Capture the cell that displays the provided text and extract its (X, Y) central coordinate. 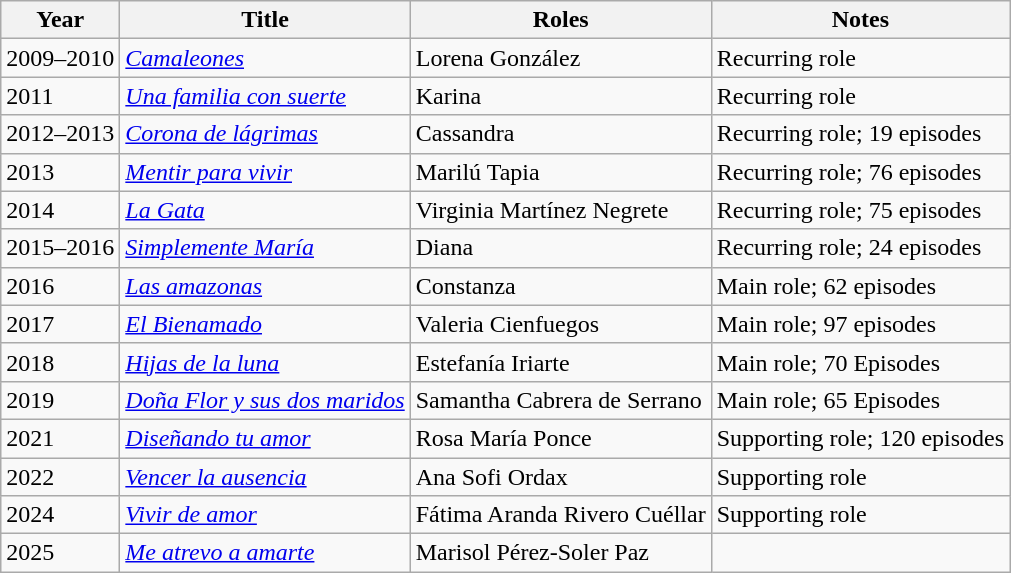
Lorena González (560, 58)
Hijas de la luna (265, 362)
2013 (60, 172)
Rosa María Ponce (560, 438)
Camaleones (265, 58)
Recurring role; 75 episodes (860, 210)
2009–2010 (60, 58)
Recurring role; 19 episodes (860, 134)
Main role; 65 Episodes (860, 400)
Recurring role; 76 episodes (860, 172)
2024 (60, 515)
Notes (860, 20)
2016 (60, 286)
Year (60, 20)
Diseñando tu amor (265, 438)
Samantha Cabrera de Serrano (560, 400)
Simplemente María (265, 248)
Main role; 62 episodes (860, 286)
Mentir para vivir (265, 172)
El Bienamado (265, 324)
Cassandra (560, 134)
Supporting role; 120 episodes (860, 438)
Marilú Tapia (560, 172)
Una familia con suerte (265, 96)
Doña Flor y sus dos maridos (265, 400)
Me atrevo a amarte (265, 553)
La Gata (265, 210)
Diana (560, 248)
2025 (60, 553)
Roles (560, 20)
2022 (60, 477)
2019 (60, 400)
2018 (60, 362)
Virginia Martínez Negrete (560, 210)
Karina (560, 96)
Ana Sofi Ordax (560, 477)
Estefanía Iriarte (560, 362)
2015–2016 (60, 248)
Valeria Cienfuegos (560, 324)
Recurring role; 24 episodes (860, 248)
Marisol Pérez-Soler Paz (560, 553)
2011 (60, 96)
Corona de lágrimas (265, 134)
Las amazonas (265, 286)
Main role; 97 episodes (860, 324)
Main role; 70 Episodes (860, 362)
2012–2013 (60, 134)
Constanza (560, 286)
2014 (60, 210)
2021 (60, 438)
2017 (60, 324)
Vivir de amor (265, 515)
Title (265, 20)
Fátima Aranda Rivero Cuéllar (560, 515)
Vencer la ausencia (265, 477)
